For the text-containing cell, return its midpoint in (X, Y) coordinate format. 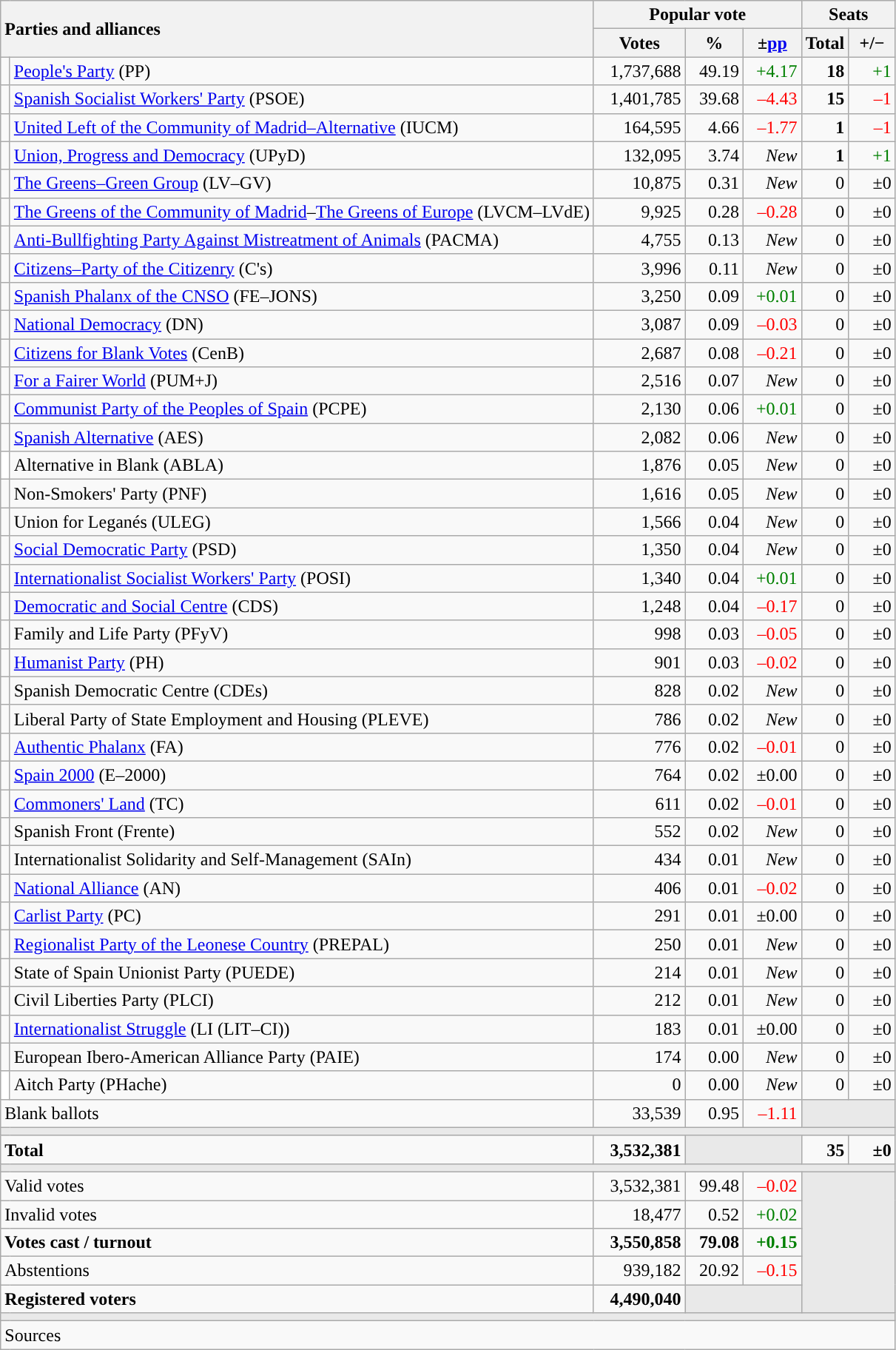
Carlist Party (PC) (302, 916)
–0.28 (772, 212)
–0.03 (772, 324)
35 (825, 1149)
National Alliance (AN) (302, 888)
132,095 (639, 155)
% (715, 43)
20.92 (715, 1271)
2,687 (639, 353)
Internationalist Solidarity and Self-Management (SAIn) (302, 860)
9,925 (639, 212)
Liberal Party of State Employment and Housing (PLEVE) (302, 719)
Parties and alliances (297, 29)
2,130 (639, 409)
786 (639, 719)
Regionalist Party of the Leonese Country (PREPAL) (302, 944)
99.48 (715, 1186)
Spanish Phalanx of the CNSO (FE–JONS) (302, 296)
Non-Smokers' Party (PNF) (302, 494)
1,401,785 (639, 99)
+0.15 (772, 1243)
Aitch Party (PHache) (302, 1085)
3,087 (639, 324)
–4.43 (772, 99)
0.13 (715, 240)
33,539 (639, 1113)
±pp (772, 43)
4,755 (639, 240)
174 (639, 1057)
0.11 (715, 268)
+4.17 (772, 71)
291 (639, 916)
1,566 (639, 522)
776 (639, 747)
79.08 (715, 1243)
212 (639, 1001)
Citizens–Party of the Citizenry (C's) (302, 268)
European Ibero-American Alliance Party (PAIE) (302, 1057)
1,876 (639, 466)
4.66 (715, 127)
0.31 (715, 184)
0.28 (715, 212)
–0.05 (772, 634)
764 (639, 775)
18 (825, 71)
Registered voters (297, 1299)
901 (639, 662)
Communist Party of the Peoples of Spain (PCPE) (302, 409)
Votes (639, 43)
+/− (872, 43)
Union, Progress and Democracy (UPyD) (302, 155)
3,550,858 (639, 1243)
Popular vote (697, 15)
–0.17 (772, 606)
Spanish Front (Frente) (302, 832)
Seats (848, 15)
1,350 (639, 550)
Union for Leganés (ULEG) (302, 522)
Valid votes (297, 1186)
Invalid votes (297, 1215)
National Democracy (DN) (302, 324)
828 (639, 691)
15 (825, 99)
406 (639, 888)
4,490,040 (639, 1299)
–0.15 (772, 1271)
Spanish Democratic Centre (CDEs) (302, 691)
214 (639, 973)
49.19 (715, 71)
611 (639, 803)
For a Fairer World (PUM+J) (302, 381)
Commoners' Land (TC) (302, 803)
+0.02 (772, 1215)
0.52 (715, 1215)
939,182 (639, 1271)
Blank ballots (297, 1113)
Alternative in Blank (ABLA) (302, 466)
Civil Liberties Party (PLCI) (302, 1001)
Sources (448, 1335)
0.07 (715, 381)
Internationalist Socialist Workers' Party (POSI) (302, 578)
Social Democratic Party (PSD) (302, 550)
State of Spain Unionist Party (PUEDE) (302, 973)
3,250 (639, 296)
Family and Life Party (PFyV) (302, 634)
Internationalist Struggle (LI (LIT–CI)) (302, 1029)
0.95 (715, 1113)
2,516 (639, 381)
998 (639, 634)
Democratic and Social Centre (CDS) (302, 606)
–0.21 (772, 353)
1,737,688 (639, 71)
1,340 (639, 578)
Anti-Bullfighting Party Against Mistreatment of Animals (PACMA) (302, 240)
164,595 (639, 127)
The Greens–Green Group (LV–GV) (302, 184)
1,248 (639, 606)
Votes cast / turnout (297, 1243)
–1.11 (772, 1113)
Humanist Party (PH) (302, 662)
3,996 (639, 268)
Citizens for Blank Votes (CenB) (302, 353)
250 (639, 944)
Spain 2000 (E–2000) (302, 775)
People's Party (PP) (302, 71)
10,875 (639, 184)
2,082 (639, 437)
18,477 (639, 1215)
552 (639, 832)
Abstentions (297, 1271)
39.68 (715, 99)
183 (639, 1029)
3.74 (715, 155)
1,616 (639, 494)
0.08 (715, 353)
Spanish Socialist Workers' Party (PSOE) (302, 99)
434 (639, 860)
United Left of the Community of Madrid–Alternative (IUCM) (302, 127)
Authentic Phalanx (FA) (302, 747)
–1.77 (772, 127)
Spanish Alternative (AES) (302, 437)
The Greens of the Community of Madrid–The Greens of Europe (LVCM–LVdE) (302, 212)
